Locate the cell with the specified text and output its (x, y) center coordinate. 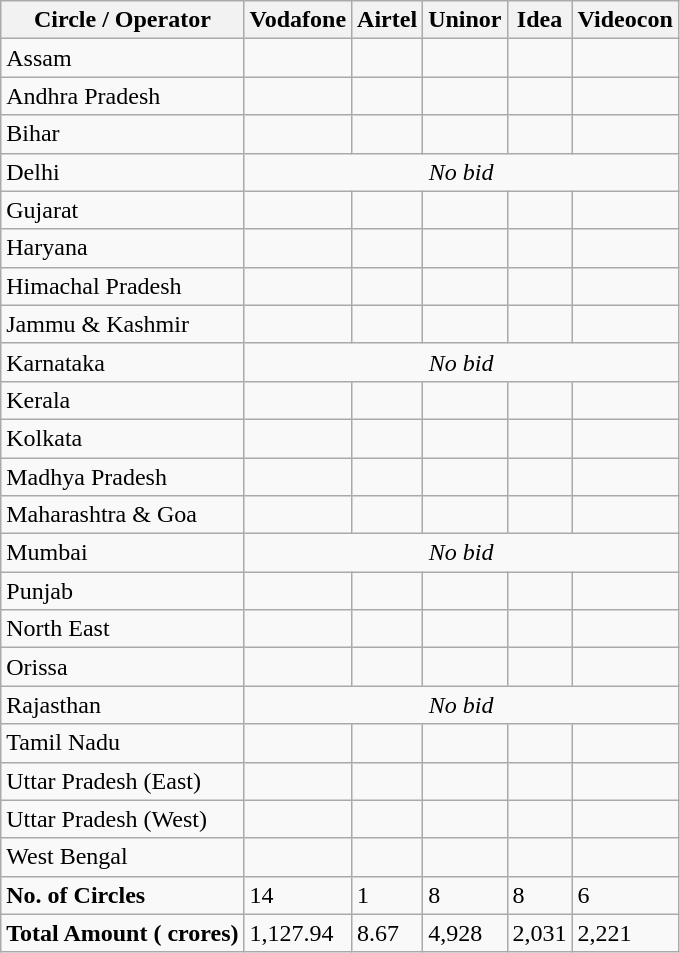
Airtel (388, 20)
Jammu & Kashmir (122, 324)
Uttar Pradesh (West) (122, 819)
1 (388, 895)
Kolkata (122, 438)
Kerala (122, 400)
2,031 (540, 933)
Orissa (122, 667)
Tamil Nadu (122, 743)
6 (625, 895)
Haryana (122, 248)
2,221 (625, 933)
Total Amount ( crores) (122, 933)
Delhi (122, 172)
Uninor (465, 20)
Maharashtra & Goa (122, 515)
Himachal Pradesh (122, 286)
Circle / Operator (122, 20)
Assam (122, 58)
Rajasthan (122, 705)
Madhya Pradesh (122, 477)
Andhra Pradesh (122, 96)
Punjab (122, 591)
Karnataka (122, 362)
8.67 (388, 933)
North East (122, 629)
Idea (540, 20)
Gujarat (122, 210)
14 (298, 895)
1,127.94 (298, 933)
Videocon (625, 20)
Vodafone (298, 20)
Mumbai (122, 553)
Bihar (122, 134)
Uttar Pradesh (East) (122, 781)
No. of Circles (122, 895)
4,928 (465, 933)
West Bengal (122, 857)
